Return the [X, Y] coordinate for the center point of the cell that contains the specified text.  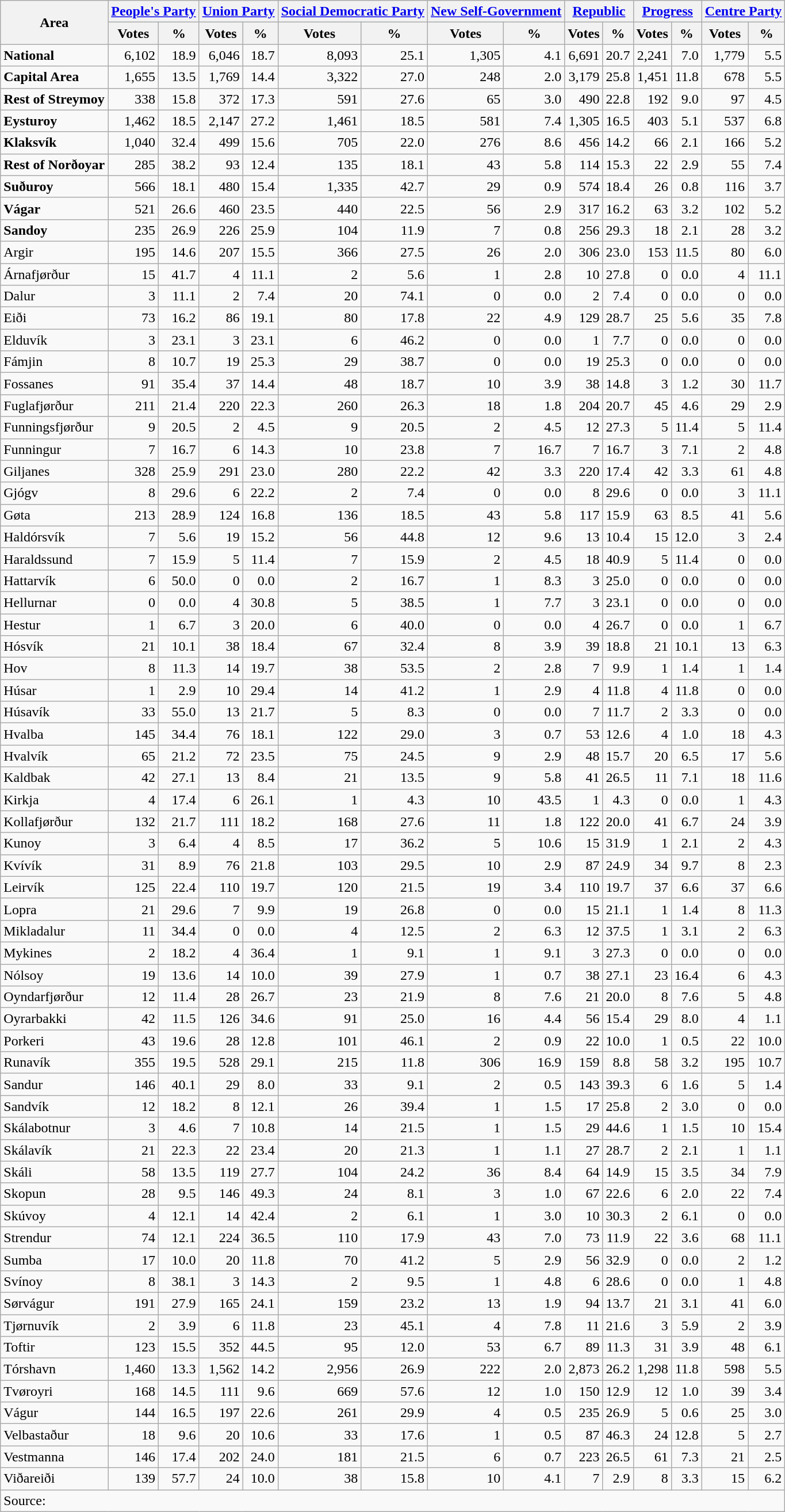
18.8 [618, 647]
29.9 [395, 1413]
223 [584, 1457]
2,956 [319, 1369]
12.4 [260, 165]
Hósvík [54, 647]
44.6 [618, 1128]
0.6 [687, 1413]
Vestmanna [54, 1457]
566 [133, 186]
191 [133, 1303]
29.0 [395, 734]
Skopun [54, 1194]
21.9 [395, 997]
Elduvík [54, 340]
Rest of Norðoyar [54, 165]
Hvalba [54, 734]
29.4 [260, 690]
207 [221, 252]
8,093 [319, 55]
Skálavík [54, 1150]
29.5 [395, 865]
86 [221, 318]
1,779 [725, 55]
46.3 [618, 1435]
Hattarvík [54, 581]
64 [584, 1172]
139 [133, 1479]
1,462 [133, 121]
40.0 [395, 624]
102 [725, 208]
123 [133, 1347]
38.1 [179, 1281]
27.5 [395, 252]
Skálabotnur [54, 1128]
34.6 [260, 1019]
Hvalvík [54, 756]
125 [133, 887]
95 [319, 1347]
21.2 [179, 756]
15.7 [618, 756]
669 [319, 1391]
16 [465, 1019]
26.3 [395, 406]
66 [652, 143]
13.7 [618, 1303]
144 [133, 1413]
44.8 [395, 537]
26.6 [179, 208]
9.7 [687, 865]
Viðareiði [54, 1479]
72 [221, 756]
6.4 [179, 843]
74 [133, 1238]
19.5 [179, 1063]
Runavík [54, 1063]
43.5 [534, 800]
126 [221, 1019]
403 [652, 121]
Area [54, 22]
27.0 [395, 77]
224 [221, 1238]
256 [584, 230]
93 [221, 165]
40.1 [179, 1085]
27.8 [618, 274]
Toftir [54, 1347]
19.1 [260, 318]
39.3 [618, 1085]
150 [584, 1391]
17.9 [395, 1238]
1.6 [687, 1085]
30.3 [618, 1216]
Árnafjørður [54, 274]
27.2 [260, 121]
581 [465, 121]
14.5 [179, 1391]
Tórshavn [54, 1369]
12.6 [618, 734]
45.1 [395, 1325]
528 [221, 1063]
119 [221, 1172]
Velbastaður [54, 1435]
National [54, 55]
94 [584, 1303]
36 [465, 1172]
521 [133, 208]
12.5 [395, 931]
Rest of Streymoy [54, 99]
74.1 [395, 296]
116 [725, 186]
29.3 [618, 230]
366 [319, 252]
Dalur [54, 296]
211 [133, 406]
Haraldssund [54, 559]
44.5 [260, 1347]
21.4 [179, 406]
New Self-Government [496, 12]
19.6 [179, 1041]
People's Party [154, 12]
1,298 [652, 1369]
166 [725, 143]
Kunoy [54, 843]
Eysturoy [54, 121]
Haldórsvík [54, 537]
3.6 [687, 1238]
42.7 [395, 186]
Sørvágur [54, 1303]
8.9 [179, 865]
7.3 [687, 1457]
317 [584, 208]
1,655 [133, 77]
3,179 [584, 77]
117 [584, 515]
165 [221, 1303]
55.0 [179, 712]
26.1 [260, 800]
Argir [54, 252]
5.9 [687, 1325]
38.7 [395, 362]
46.1 [395, 1041]
4.4 [534, 1019]
Republic [599, 12]
2.3 [767, 865]
32.9 [618, 1259]
Suðuroy [54, 186]
15.2 [260, 537]
Porkeri [54, 1041]
28.6 [618, 1281]
16.8 [260, 515]
591 [319, 99]
2.4 [767, 537]
14.8 [618, 384]
5.1 [687, 121]
Eiði [54, 318]
21.8 [260, 865]
Nólsoy [54, 975]
276 [465, 143]
338 [133, 99]
Sumba [54, 1259]
21.3 [395, 1150]
Oyrarbakki [54, 1019]
24.0 [260, 1457]
16.9 [534, 1063]
Kollafjørður [54, 822]
Source: [393, 1500]
17.8 [395, 318]
2.7 [767, 1435]
36.4 [260, 953]
490 [584, 99]
124 [221, 515]
6.8 [767, 121]
4.9 [534, 318]
Sandoy [54, 230]
24.2 [395, 1172]
129 [584, 318]
8.1 [395, 1194]
Oyndarfjørður [54, 997]
29.1 [260, 1063]
Funningsfjørður [54, 427]
598 [725, 1369]
37.5 [618, 931]
2,241 [652, 55]
24.9 [618, 865]
Progress [667, 12]
Hellurnar [54, 602]
38.2 [179, 165]
114 [584, 165]
Leirvík [54, 887]
Húsar [54, 690]
21.1 [618, 909]
537 [725, 121]
222 [465, 1369]
Sandur [54, 1085]
24.5 [395, 756]
6.5 [687, 756]
1,040 [133, 143]
13.6 [179, 975]
1,451 [652, 77]
Tjørnuvík [54, 1325]
7.9 [767, 1172]
Fossanes [54, 384]
Kvívík [54, 865]
50.0 [179, 581]
12.9 [618, 1391]
25.1 [395, 55]
53.5 [395, 669]
Giljanes [54, 471]
456 [584, 143]
31.9 [618, 843]
Fuglafjørður [54, 406]
2,873 [584, 1369]
8.6 [534, 143]
23.8 [395, 449]
39.4 [395, 1106]
57.6 [395, 1391]
68 [725, 1238]
145 [133, 734]
Kirkja [54, 800]
41.7 [179, 274]
197 [221, 1413]
70 [319, 1259]
40.9 [618, 559]
440 [319, 208]
23.4 [260, 1150]
2.5 [767, 1457]
11.6 [767, 778]
Capital Area [54, 77]
36.2 [395, 843]
14.6 [179, 252]
30 [725, 384]
132 [133, 822]
Svínoy [54, 1281]
75 [319, 756]
1,335 [319, 186]
22.4 [179, 887]
6,691 [584, 55]
13.3 [179, 1369]
27.7 [260, 1172]
Sandvík [54, 1106]
574 [584, 186]
9.0 [687, 99]
291 [221, 471]
8.8 [618, 1063]
26.2 [618, 1369]
103 [319, 865]
143 [584, 1085]
120 [319, 887]
38.5 [395, 602]
36.5 [260, 1238]
Skúvoy [54, 1216]
1,769 [221, 77]
260 [319, 406]
10.4 [618, 537]
Gjógv [54, 493]
Mikladalur [54, 931]
57.7 [179, 1479]
280 [319, 471]
355 [133, 1063]
6.2 [767, 1479]
192 [652, 99]
89 [584, 1347]
Funningur [54, 449]
23.2 [395, 1303]
101 [319, 1041]
215 [319, 1063]
Strendur [54, 1238]
328 [133, 471]
202 [221, 1457]
1.9 [534, 1303]
17.6 [395, 1435]
Social Democratic Party [353, 12]
45 [652, 406]
Hestur [54, 624]
261 [319, 1413]
55 [725, 165]
Húsavík [54, 712]
Centre Party [743, 12]
153 [652, 252]
26.8 [395, 909]
10.8 [260, 1128]
Vágar [54, 208]
Gøta [54, 515]
3,322 [319, 77]
1,562 [221, 1369]
Tvøroyri [54, 1391]
49.3 [260, 1194]
213 [133, 515]
6,102 [133, 55]
352 [221, 1347]
Skáli [54, 1172]
30.8 [260, 602]
499 [221, 143]
Mykines [54, 953]
248 [465, 77]
22.8 [618, 99]
18.9 [179, 55]
15.6 [260, 143]
Fámjin [54, 362]
1,460 [133, 1369]
678 [725, 77]
372 [221, 99]
136 [319, 515]
97 [725, 99]
460 [221, 208]
22.0 [395, 143]
1,461 [319, 121]
35.4 [179, 384]
Kaldbak [54, 778]
24.1 [260, 1303]
28.9 [179, 515]
285 [133, 165]
21.6 [618, 1325]
3.7 [767, 186]
27 [584, 1150]
480 [221, 186]
6,046 [221, 55]
Klaksvík [54, 143]
181 [319, 1457]
204 [584, 406]
2,147 [221, 121]
3.5 [687, 1172]
46.2 [395, 340]
Vágur [54, 1413]
42.4 [260, 1216]
705 [319, 143]
Hov [54, 669]
35 [725, 318]
226 [221, 230]
22.5 [395, 208]
Lopra [54, 909]
16.4 [687, 975]
14.9 [618, 1172]
135 [319, 165]
17.3 [260, 99]
Union Party [238, 12]
15.3 [618, 165]
